Extract the [x, y] coordinate from the center of the cell holding the provided text.  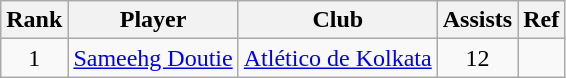
1 [34, 58]
12 [477, 58]
Rank [34, 20]
Atlético de Kolkata [338, 58]
Assists [477, 20]
Ref [542, 20]
Club [338, 20]
Sameehg Doutie [153, 58]
Player [153, 20]
